Return (X, Y) of the center of cell containing provided text 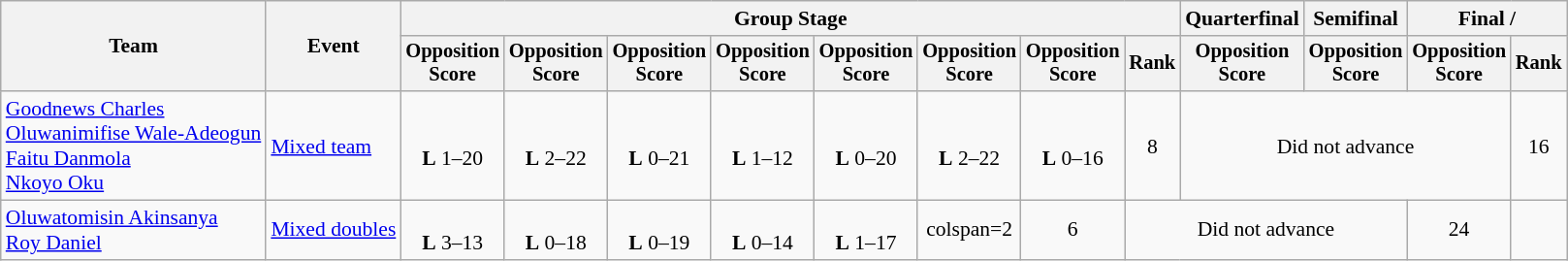
8 (1153, 146)
Oluwatomisin AkinsanyaRoy Daniel (134, 231)
16 (1539, 146)
L 0–18 (557, 231)
Group Stage (790, 18)
Mixed doubles (334, 231)
6 (1072, 231)
L 0–14 (762, 231)
L 3–13 (452, 231)
Quarterfinal (1242, 18)
L 0–20 (867, 146)
24 (1458, 231)
L 0–16 (1072, 146)
Team (134, 47)
L 0–21 (659, 146)
L 1–17 (867, 231)
Mixed team (334, 146)
colspan=2 (970, 231)
Semifinal (1356, 18)
Event (334, 47)
L 0–19 (659, 231)
Final / (1487, 18)
L 1–20 (452, 146)
L 1–12 (762, 146)
Goodnews CharlesOluwanimifise Wale-AdeogunFaitu DanmolaNkoyo Oku (134, 146)
